Find where the given text appears and provide that cell's center as [X, Y] coordinate. 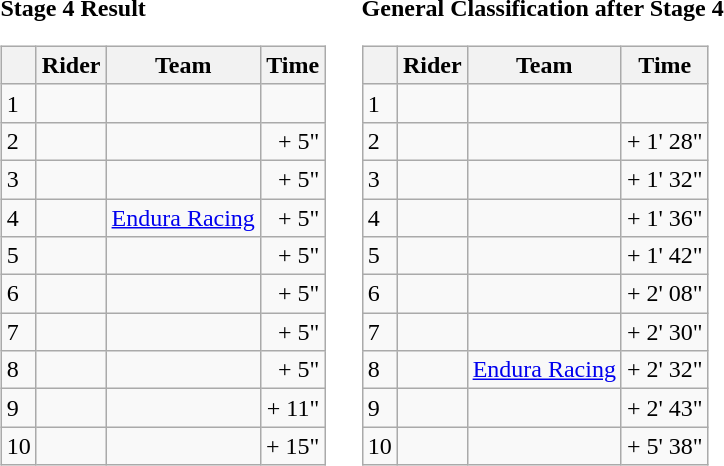
+ 2' 30" [664, 332]
+ 1' 42" [664, 256]
+ 5' 38" [664, 446]
+ 1' 36" [664, 217]
+ 15" [292, 446]
+ 2' 43" [664, 408]
+ 1' 28" [664, 141]
+ 2' 08" [664, 294]
+ 2' 32" [664, 370]
+ 1' 32" [664, 179]
+ 11" [292, 408]
